Search for the cell housing the specified text and yield its [x, y] center coordinate. 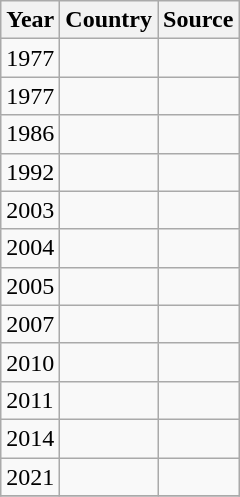
2011 [30, 400]
2005 [30, 286]
2007 [30, 324]
Country [109, 20]
2004 [30, 248]
2021 [30, 477]
2003 [30, 210]
Year [30, 20]
2010 [30, 362]
1986 [30, 134]
Source [198, 20]
1992 [30, 172]
2014 [30, 438]
